Provide the [X, Y] coordinate of the cell's center where the given text is located.  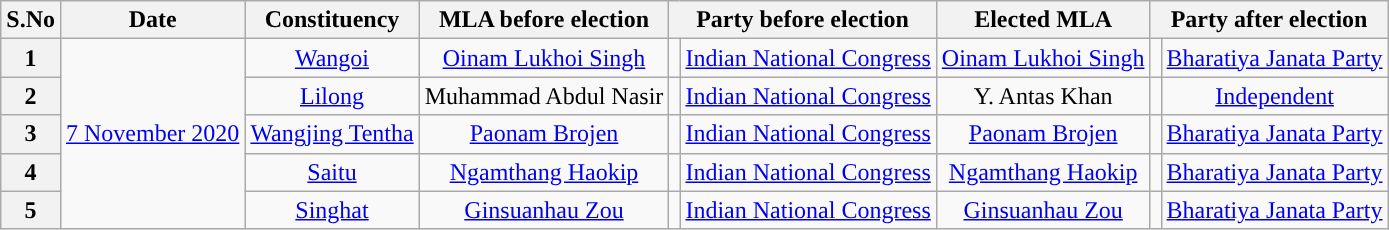
2 [31, 96]
5 [31, 210]
MLA before election [544, 20]
Date [152, 20]
7 November 2020 [152, 134]
Y. Antas Khan [1043, 96]
Saitu [332, 172]
Constituency [332, 20]
S.No [31, 20]
Lilong [332, 96]
4 [31, 172]
Singhat [332, 210]
Elected MLA [1043, 20]
Party before election [802, 20]
Muhammad Abdul Nasir [544, 96]
Independent [1274, 96]
1 [31, 58]
Wangjing Tentha [332, 134]
Party after election [1269, 20]
3 [31, 134]
Wangoi [332, 58]
